Scan for the cell matching the given text and deliver its (X, Y) coordinate at center. 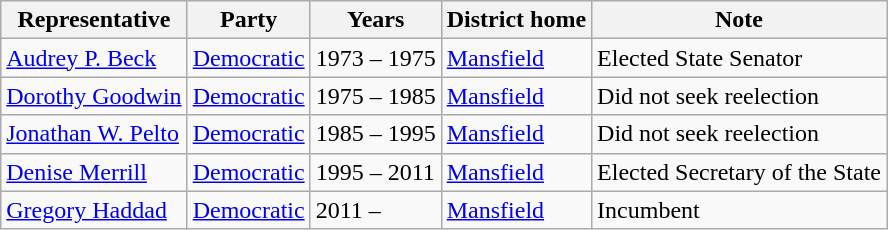
Jonathan W. Pelto (94, 134)
Years (376, 20)
1995 – 2011 (376, 172)
Representative (94, 20)
Dorothy Goodwin (94, 96)
Audrey P. Beck (94, 58)
Elected Secretary of the State (740, 172)
2011 – (376, 210)
1975 – 1985 (376, 96)
1973 – 1975 (376, 58)
District home (516, 20)
1985 – 1995 (376, 134)
Party (248, 20)
Note (740, 20)
Denise Merrill (94, 172)
Elected State Senator (740, 58)
Gregory Haddad (94, 210)
Incumbent (740, 210)
